Extract the [x, y] coordinate from the center of the cell holding the provided text.  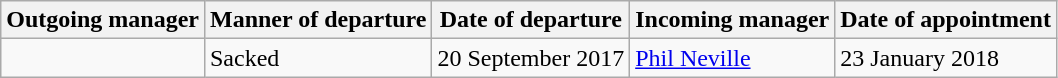
Sacked [318, 58]
Manner of departure [318, 20]
Incoming manager [732, 20]
Date of appointment [946, 20]
Outgoing manager [103, 20]
20 September 2017 [531, 58]
Phil Neville [732, 58]
Date of departure [531, 20]
23 January 2018 [946, 58]
